Search for the cell housing the specified text and yield its [X, Y] center coordinate. 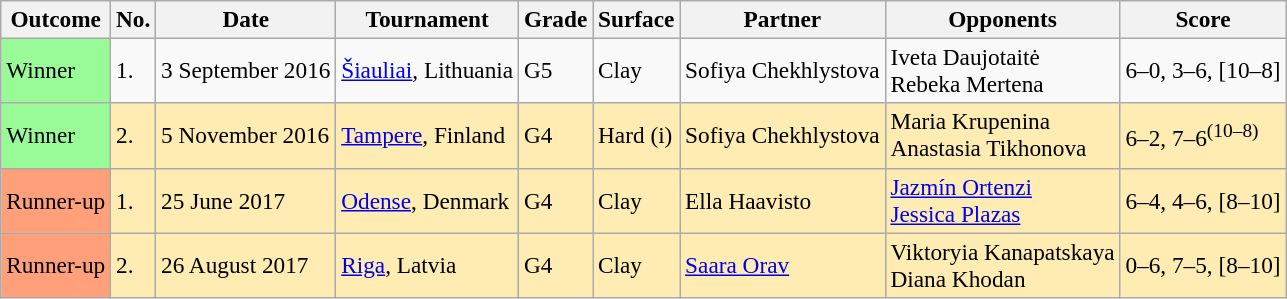
6–2, 7–6(10–8) [1203, 136]
Saara Orav [782, 264]
Surface [636, 19]
Hard (i) [636, 136]
Date [246, 19]
No. [134, 19]
6–0, 3–6, [10–8] [1203, 70]
6–4, 4–6, [8–10] [1203, 200]
Tampere, Finland [428, 136]
26 August 2017 [246, 264]
3 September 2016 [246, 70]
G5 [556, 70]
Šiauliai, Lithuania [428, 70]
Odense, Denmark [428, 200]
Partner [782, 19]
Grade [556, 19]
Viktoryia Kanapatskaya Diana Khodan [1002, 264]
0–6, 7–5, [8–10] [1203, 264]
25 June 2017 [246, 200]
Score [1203, 19]
Outcome [56, 19]
Jazmín Ortenzi Jessica Plazas [1002, 200]
Tournament [428, 19]
Opponents [1002, 19]
Riga, Latvia [428, 264]
Ella Haavisto [782, 200]
Iveta Daujotaitė Rebeka Mertena [1002, 70]
Maria Krupenina Anastasia Tikhonova [1002, 136]
5 November 2016 [246, 136]
